Return the (x, y) coordinate for the center point of the cell that contains the specified text.  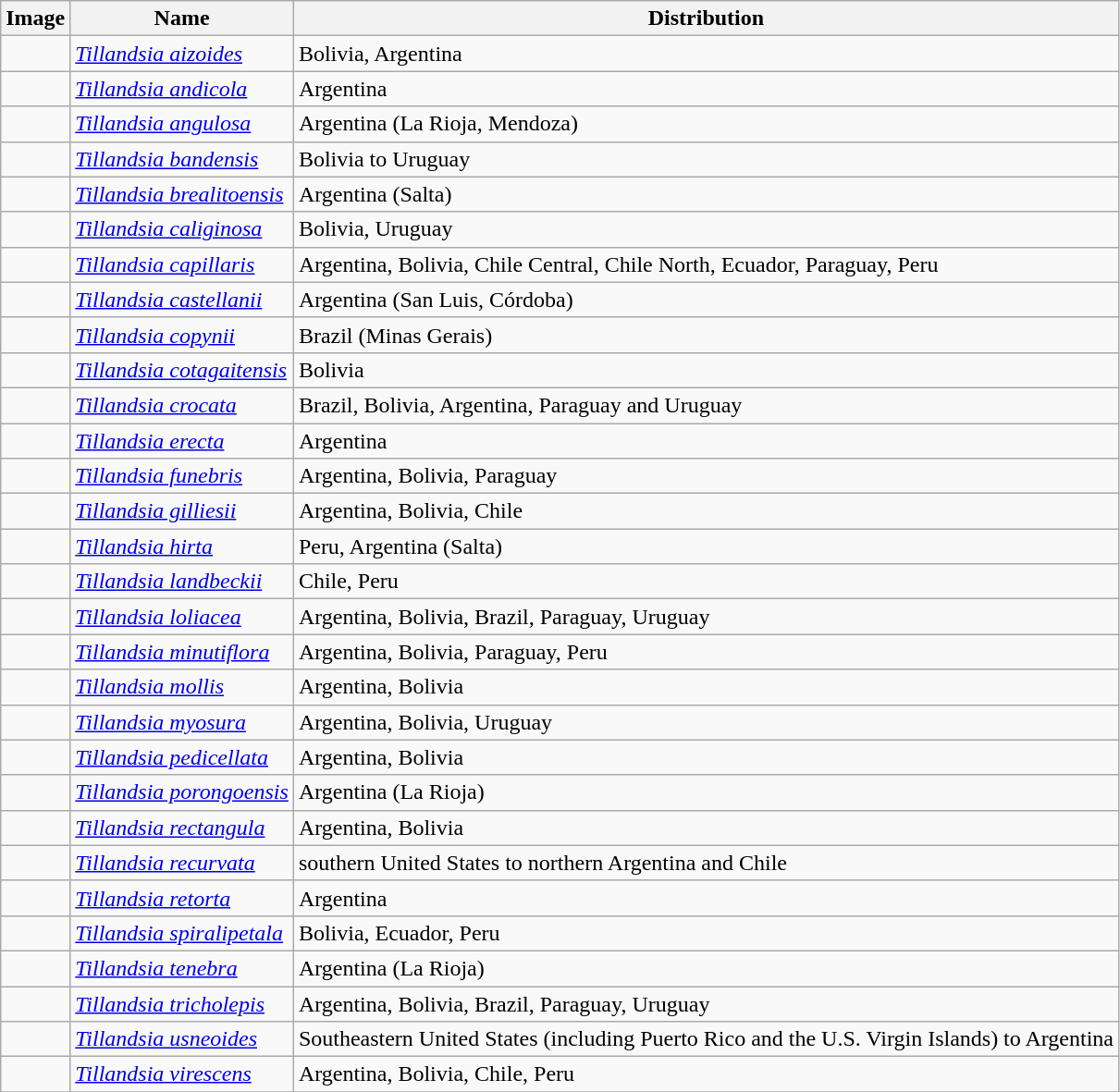
Tillandsia spiralipetala (182, 933)
Brazil (Minas Gerais) (706, 335)
Bolivia, Uruguay (706, 229)
Argentina, Bolivia, Paraguay, Peru (706, 652)
Tillandsia mollis (182, 687)
Southeastern United States (including Puerto Rico and the U.S. Virgin Islands) to Argentina (706, 1039)
Tillandsia porongoensis (182, 792)
Argentina (La Rioja, Mendoza) (706, 124)
Tillandsia gilliesii (182, 511)
Argentina (San Luis, Córdoba) (706, 300)
Tillandsia bandensis (182, 159)
Tillandsia hirta (182, 546)
Argentina, Bolivia, Uruguay (706, 722)
Tillandsia aizoides (182, 54)
Argentina, Bolivia, Chile Central, Chile North, Ecuador, Paraguay, Peru (706, 264)
Tillandsia pedicellata (182, 757)
Tillandsia tricholepis (182, 1003)
Tillandsia erecta (182, 441)
Tillandsia tenebra (182, 968)
Tillandsia recurvata (182, 863)
Tillandsia castellanii (182, 300)
Argentina (Salta) (706, 194)
Tillandsia copynii (182, 335)
Tillandsia cotagaitensis (182, 370)
Tillandsia myosura (182, 722)
Tillandsia rectangula (182, 828)
Tillandsia angulosa (182, 124)
Bolivia, Argentina (706, 54)
Chile, Peru (706, 582)
Distribution (706, 18)
Tillandsia minutiflora (182, 652)
Tillandsia loliacea (182, 617)
Tillandsia retorta (182, 898)
Tillandsia brealitoensis (182, 194)
Tillandsia capillaris (182, 264)
Bolivia to Uruguay (706, 159)
Argentina, Bolivia, Paraguay (706, 476)
Tillandsia landbeckii (182, 582)
southern United States to northern Argentina and Chile (706, 863)
Name (182, 18)
Bolivia (706, 370)
Tillandsia virescens (182, 1074)
Tillandsia usneoides (182, 1039)
Image (35, 18)
Tillandsia caliginosa (182, 229)
Tillandsia andicola (182, 89)
Brazil, Bolivia, Argentina, Paraguay and Uruguay (706, 405)
Argentina, Bolivia, Chile (706, 511)
Bolivia, Ecuador, Peru (706, 933)
Argentina, Bolivia, Chile, Peru (706, 1074)
Tillandsia crocata (182, 405)
Tillandsia funebris (182, 476)
Peru, Argentina (Salta) (706, 546)
